Pinpoint the cell where the given text exists, returning its [x, y] midpoint coordinate. 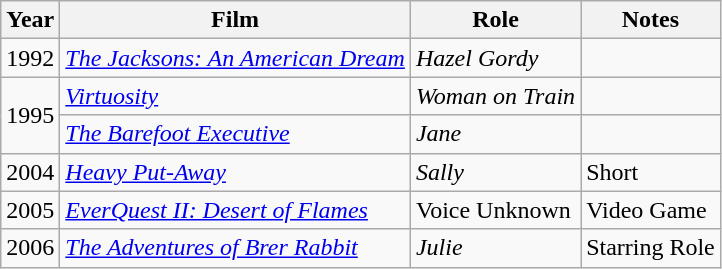
Voice Unknown [495, 210]
Julie [495, 248]
2006 [30, 248]
1992 [30, 58]
2005 [30, 210]
Woman on Train [495, 96]
Notes [651, 20]
EverQuest II: Desert of Flames [236, 210]
1995 [30, 115]
Short [651, 172]
Jane [495, 134]
Film [236, 20]
The Adventures of Brer Rabbit [236, 248]
Sally [495, 172]
Role [495, 20]
Hazel Gordy [495, 58]
Video Game [651, 210]
The Jacksons: An American Dream [236, 58]
The Barefoot Executive [236, 134]
2004 [30, 172]
Virtuosity [236, 96]
Heavy Put-Away [236, 172]
Year [30, 20]
Starring Role [651, 248]
